Return (X, Y) of the center of cell containing provided text 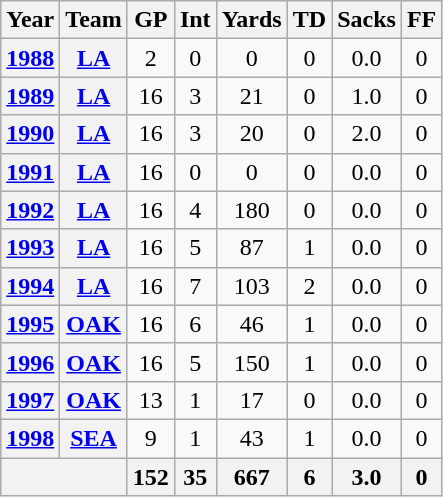
87 (252, 248)
150 (252, 362)
180 (252, 210)
667 (252, 477)
1995 (30, 324)
35 (195, 477)
1994 (30, 286)
3.0 (367, 477)
1988 (30, 58)
Year (30, 20)
46 (252, 324)
2.0 (367, 134)
Team (94, 20)
1993 (30, 248)
103 (252, 286)
Int (195, 20)
20 (252, 134)
1992 (30, 210)
Yards (252, 20)
9 (150, 438)
1998 (30, 438)
13 (150, 400)
1990 (30, 134)
1996 (30, 362)
43 (252, 438)
GP (150, 20)
FF (421, 20)
21 (252, 96)
Sacks (367, 20)
TD (309, 20)
1997 (30, 400)
1991 (30, 172)
1989 (30, 96)
7 (195, 286)
1.0 (367, 96)
SEA (94, 438)
17 (252, 400)
4 (195, 210)
152 (150, 477)
